From the cell containing the given text, extract its center point as [X, Y] coordinate. 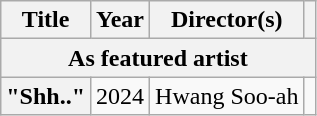
As featured artist [158, 58]
Year [120, 20]
Director(s) [227, 20]
Title [46, 20]
"Shh.." [46, 96]
2024 [120, 96]
Hwang Soo-ah [227, 96]
